For the text-containing cell, return its midpoint in (X, Y) coordinate format. 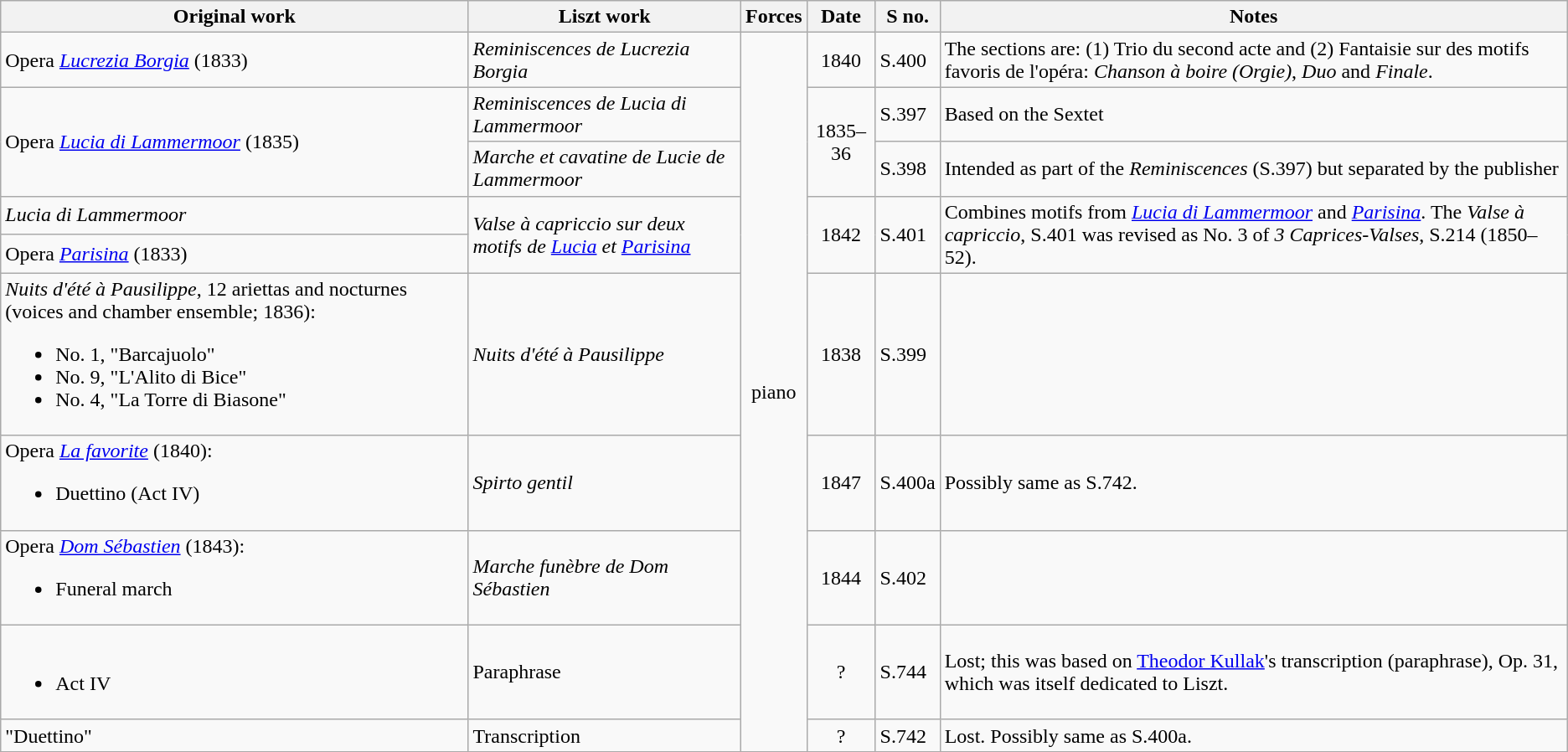
Lost; this was based on Theodor Kullak's transcription (paraphrase), Op. 31, which was itself dedicated to Liszt. (1253, 672)
Marche et cavatine de Lucie de Lammermoor (605, 169)
Opera Lucrezia Borgia (1833) (235, 60)
Paraphrase (605, 672)
Lucia di Lammermoor (235, 215)
S.399 (908, 354)
The sections are: (1) Trio du second acte and (2) Fantaisie sur des motifs favoris de l'opéra: Chanson à boire (Orgie), Duo and Finale. (1253, 60)
1844 (841, 578)
S no. (908, 17)
S.398 (908, 169)
Original work (235, 17)
Nuits d'été à Pausilippe (605, 354)
S.744 (908, 672)
Opera La favorite (1840):Duettino (Act IV) (235, 482)
Reminiscences de Lucia di Lammermoor (605, 114)
Possibly same as S.742. (1253, 482)
S.742 (908, 735)
S.400 (908, 60)
1840 (841, 60)
Liszt work (605, 17)
Combines motifs from Lucia di Lammermoor and Parisina. The Valse à capriccio, S.401 was revised as No. 3 of 3 Caprices-Valses, S.214 (1850–52). (1253, 234)
1835–36 (841, 142)
S.397 (908, 114)
1838 (841, 354)
Opera Lucia di Lammermoor (1835) (235, 142)
Intended as part of the Reminiscences (S.397) but separated by the publisher (1253, 169)
"Duettino" (235, 735)
Date (841, 17)
Opera Dom Sébastien (1843):Funeral march (235, 578)
1842 (841, 234)
Opera Parisina (1833) (235, 254)
Act IV (235, 672)
piano (774, 392)
Based on the Sextet (1253, 114)
S.400a (908, 482)
Valse à capriccio sur deux motifs de Lucia et Parisina (605, 234)
Spirto gentil (605, 482)
Forces (774, 17)
Lost. Possibly same as S.400a. (1253, 735)
1847 (841, 482)
Reminiscences de Lucrezia Borgia (605, 60)
S.401 (908, 234)
Marche funèbre de Dom Sébastien (605, 578)
Transcription (605, 735)
Notes (1253, 17)
S.402 (908, 578)
